Return [X, Y] of the center of cell containing provided text 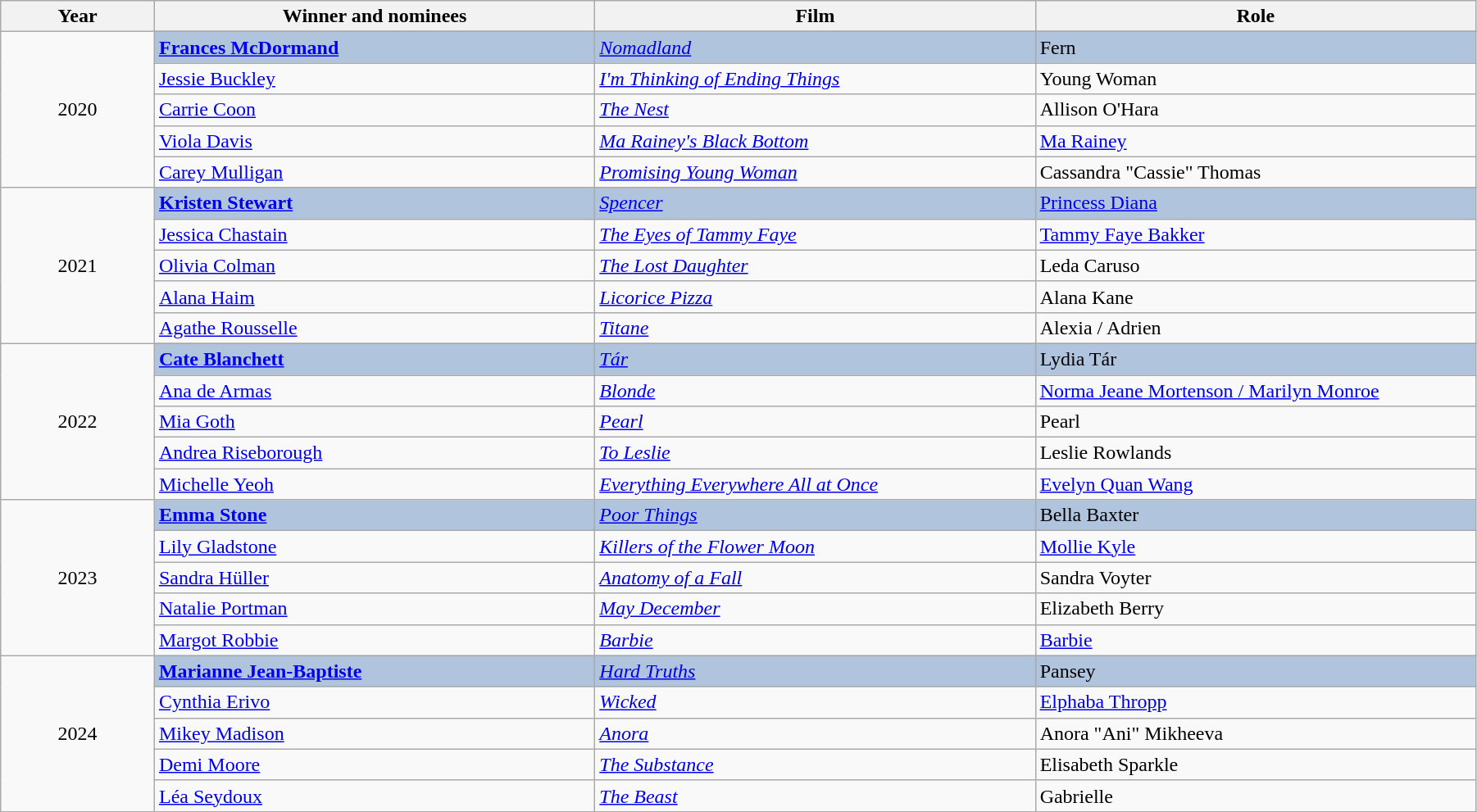
Bella Baxter [1256, 515]
Cate Blanchett [374, 359]
Young Woman [1256, 79]
Carey Mulligan [374, 172]
Leda Caruso [1256, 265]
Elisabeth Sparkle [1256, 764]
Olivia Colman [374, 265]
Licorice Pizza [815, 297]
Anora [815, 733]
Fern [1256, 48]
2024 [78, 733]
Pansey [1256, 671]
Titane [815, 328]
The Beast [815, 796]
Jessie Buckley [374, 79]
Leslie Rowlands [1256, 453]
Mia Goth [374, 422]
Ana de Armas [374, 391]
Anatomy of a Fall [815, 578]
The Substance [815, 764]
Cassandra "Cassie" Thomas [1256, 172]
Nomadland [815, 48]
Alana Haim [374, 297]
Killers of the Flower Moon [815, 547]
Role [1256, 16]
Marianne Jean-Baptiste [374, 671]
The Eyes of Tammy Faye [815, 234]
Anora "Ani" Mikheeva [1256, 733]
2020 [78, 110]
Frances McDormand [374, 48]
Year [78, 16]
Hard Truths [815, 671]
Wicked [815, 702]
The Lost Daughter [815, 265]
Carrie Coon [374, 110]
Evelyn Quan Wang [1256, 484]
Viola Davis [374, 141]
May December [815, 609]
Emma Stone [374, 515]
Kristen Stewart [374, 203]
Alexia / Adrien [1256, 328]
Poor Things [815, 515]
Alana Kane [1256, 297]
Cynthia Erivo [374, 702]
Jessica Chastain [374, 234]
2021 [78, 265]
Lydia Tár [1256, 359]
Blonde [815, 391]
The Nest [815, 110]
Promising Young Woman [815, 172]
Ma Rainey [1256, 141]
Elphaba Thropp [1256, 702]
Film [815, 16]
Mollie Kyle [1256, 547]
2022 [78, 421]
Léa Seydoux [374, 796]
Winner and nominees [374, 16]
Natalie Portman [374, 609]
Mikey Madison [374, 733]
Princess Diana [1256, 203]
Elizabeth Berry [1256, 609]
Andrea Riseborough [374, 453]
Sandra Hüller [374, 578]
Tár [815, 359]
To Leslie [815, 453]
I'm Thinking of Ending Things [815, 79]
2023 [78, 578]
Norma Jeane Mortenson / Marilyn Monroe [1256, 391]
Allison O'Hara [1256, 110]
Demi Moore [374, 764]
Agathe Rousselle [374, 328]
Tammy Faye Bakker [1256, 234]
Margot Robbie [374, 640]
Everything Everywhere All at Once [815, 484]
Gabrielle [1256, 796]
Ma Rainey's Black Bottom [815, 141]
Michelle Yeoh [374, 484]
Lily Gladstone [374, 547]
Spencer [815, 203]
Sandra Voyter [1256, 578]
